From the cell containing the given text, extract its center point as (x, y) coordinate. 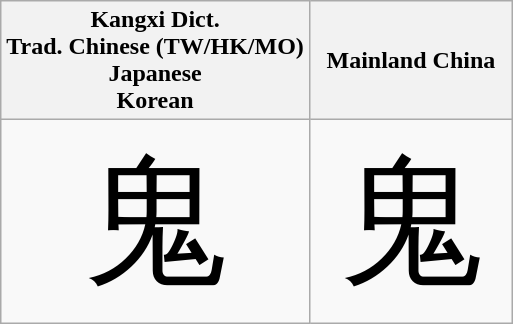
Kangxi Dict.Trad. Chinese (TW/HK/MO)JapaneseKorean (156, 60)
Mainland China (410, 60)
